Locate the cell with the specified text and output its [x, y] center coordinate. 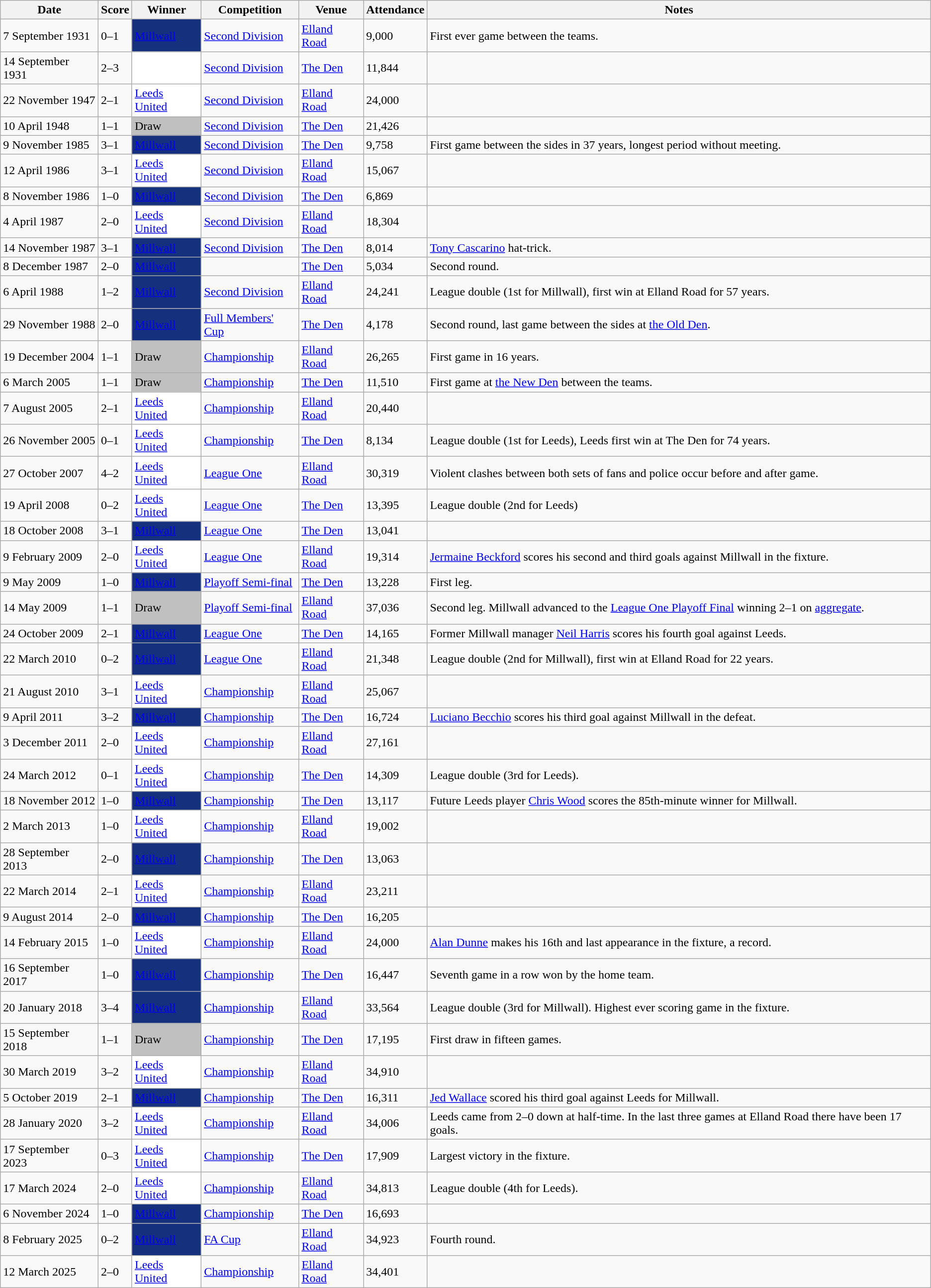
27,161 [395, 742]
Date [50, 10]
34,923 [395, 1239]
Second leg. Millwall advanced to the League One Playoff Final winning 2–1 on aggregate. [679, 608]
11,510 [395, 383]
3 December 2011 [50, 742]
24,241 [395, 292]
15,067 [395, 170]
34,006 [395, 1123]
14,165 [395, 633]
6 November 2024 [50, 1213]
First draw in fifteen games. [679, 1040]
6 April 1988 [50, 292]
30 March 2019 [50, 1072]
12 April 1986 [50, 170]
Tony Cascarino hat-trick. [679, 247]
11,844 [395, 68]
League double (1st for Millwall), first win at Elland Road for 57 years. [679, 292]
19 April 2008 [50, 505]
16,693 [395, 1213]
25,067 [395, 692]
League double (4th for Leeds). [679, 1188]
Notes [679, 10]
9 November 1985 [50, 145]
Jermaine Beckford scores his second and third goals against Millwall in the fixture. [679, 556]
26,265 [395, 357]
29 November 1988 [50, 324]
Winner [166, 10]
League double (3rd for Leeds). [679, 775]
18,304 [395, 222]
22 March 2010 [50, 659]
League double (2nd for Millwall), first win at Elland Road for 22 years. [679, 659]
33,564 [395, 1007]
Second round. [679, 266]
17 September 2023 [50, 1155]
First leg. [679, 582]
Alan Dunne makes his 16th and last appearance in the fixture, a record. [679, 942]
5 October 2019 [50, 1097]
Venue [331, 10]
16,205 [395, 917]
FA Cup [250, 1239]
7 August 2005 [50, 408]
Largest victory in the fixture. [679, 1155]
9,000 [395, 36]
34,813 [395, 1188]
League double (3rd for Millwall). Highest ever scoring game in the fixture. [679, 1007]
Violent clashes between both sets of fans and police occur before and after game. [679, 473]
28 September 2013 [50, 859]
2–3 [115, 68]
30,319 [395, 473]
22 November 1947 [50, 100]
24 October 2009 [50, 633]
14,309 [395, 775]
21,426 [395, 126]
4,178 [395, 324]
14 September 1931 [50, 68]
28 January 2020 [50, 1123]
3–4 [115, 1007]
5,034 [395, 266]
2 March 2013 [50, 827]
Second round, last game between the sides at the Old Den. [679, 324]
First game in 16 years. [679, 357]
Future Leeds player Chris Wood scores the 85th-minute winner for Millwall. [679, 801]
37,036 [395, 608]
13,063 [395, 859]
Former Millwall manager Neil Harris scores his fourth goal against Leeds. [679, 633]
First game at the New Den between the teams. [679, 383]
20,440 [395, 408]
8 November 1986 [50, 196]
Leeds came from 2–0 down at half-time. In the last three games at Elland Road there have been 17 goals. [679, 1123]
6 March 2005 [50, 383]
17,909 [395, 1155]
24 March 2012 [50, 775]
Score [115, 10]
15 September 2018 [50, 1040]
14 November 1987 [50, 247]
9 May 2009 [50, 582]
26 November 2005 [50, 441]
20 January 2018 [50, 1007]
17 March 2024 [50, 1188]
27 October 2007 [50, 473]
21,348 [395, 659]
13,395 [395, 505]
9 August 2014 [50, 917]
16,311 [395, 1097]
Jed Wallace scored his third goal against Leeds for Millwall. [679, 1097]
16 September 2017 [50, 975]
34,401 [395, 1272]
7 September 1931 [50, 36]
21 August 2010 [50, 692]
8,134 [395, 441]
18 October 2008 [50, 531]
Luciano Becchio scores his third goal against Millwall in the defeat. [679, 717]
16,724 [395, 717]
17,195 [395, 1040]
League double (1st for Leeds), Leeds first win at The Den for 74 years. [679, 441]
8,014 [395, 247]
Seventh game in a row won by the home team. [679, 975]
14 February 2015 [50, 942]
9,758 [395, 145]
Attendance [395, 10]
4 April 1987 [50, 222]
23,211 [395, 892]
1–2 [115, 292]
Fourth round. [679, 1239]
0–3 [115, 1155]
Full Members' Cup [250, 324]
13,228 [395, 582]
34,910 [395, 1072]
6,869 [395, 196]
19,314 [395, 556]
9 February 2009 [50, 556]
19,002 [395, 827]
12 March 2025 [50, 1272]
22 March 2014 [50, 892]
4–2 [115, 473]
13,117 [395, 801]
16,447 [395, 975]
First ever game between the teams. [679, 36]
League double (2nd for Leeds) [679, 505]
18 November 2012 [50, 801]
First game between the sides in 37 years, longest period without meeting. [679, 145]
19 December 2004 [50, 357]
8 December 1987 [50, 266]
9 April 2011 [50, 717]
10 April 1948 [50, 126]
13,041 [395, 531]
Competition [250, 10]
14 May 2009 [50, 608]
8 February 2025 [50, 1239]
